Search for the cell housing the specified text and yield its (x, y) center coordinate. 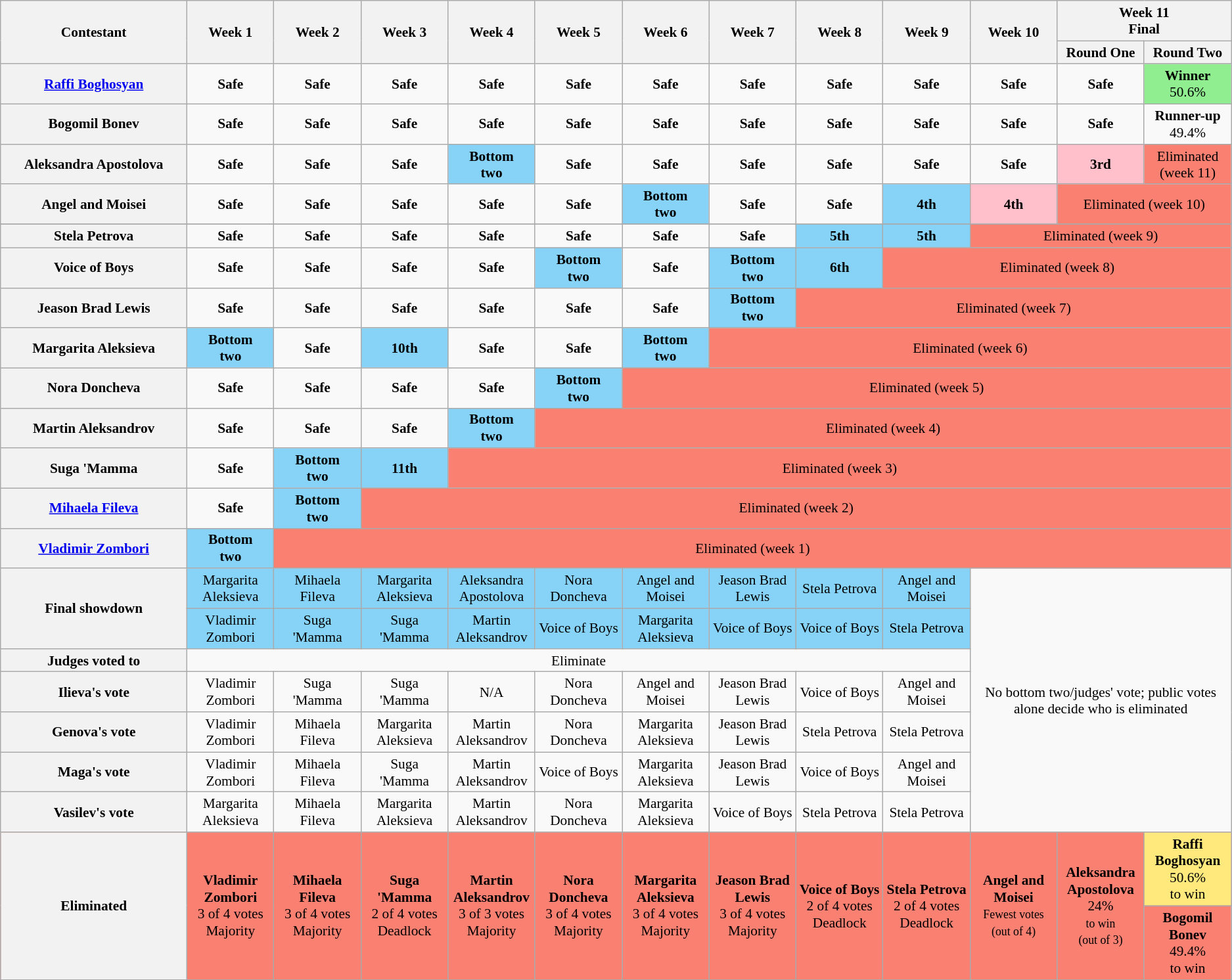
Eliminated (week 10) (1145, 205)
Eliminated (week 2) (796, 508)
Week 1 (231, 33)
Week 7 (752, 33)
Raffi Boghosyan (94, 84)
Vasilev's vote (94, 812)
Eliminated (week 8) (1057, 268)
No bottom two/judges' vote; public votes alone decide who is eliminated (1101, 700)
Judges voted to (94, 661)
Stela Petrova2 of 4 votesDeadlock (926, 906)
Week 10 (1013, 33)
Angel and MoiseiFewest votes (out of 4) (1013, 906)
Maga's vote (94, 772)
Week 5 (578, 33)
Eliminated (week 9) (1101, 236)
Martin Aleksandrov3 of 3 votesMajority (491, 906)
Eliminated (week 5) (926, 388)
Suga 'Mamma2 of 4 votesDeadlock (404, 906)
Week 2 (317, 33)
Round One (1101, 53)
Mihaela Fileva3 of 4 votesMajority (317, 906)
6th (840, 268)
Nora Doncheva3 of 4 votesMajority (578, 906)
Eliminated (week 7) (1014, 307)
Aleksandra Apostolova24%to win(out of 3) (1101, 906)
Winner50.6% (1188, 84)
Genova's vote (94, 732)
Week 4 (491, 33)
Eliminate (579, 661)
N/A (491, 692)
Eliminated (week 6) (970, 348)
Round Two (1188, 53)
Week 6 (666, 33)
Vladimir Zombori3 of 4 votesMajority (231, 906)
Week 11Final (1145, 21)
Final showdown (94, 608)
Margarita Aleksieva3 of 4 votesMajority (666, 906)
Week 8 (840, 33)
Raffi Boghosyan50.6%to win (1188, 869)
3rd (1101, 164)
Jeason Brad Lewis3 of 4 votesMajority (752, 906)
11th (404, 468)
Eliminated (week 3) (840, 468)
Bogomil Bonev49.4%to win (1188, 943)
Voice of Boys2 of 4 votesDeadlock (840, 906)
Runner-up49.4% (1188, 125)
Ilieva's vote (94, 692)
Week 9 (926, 33)
Eliminated (94, 906)
Eliminated (week 4) (883, 428)
Eliminated(week 11) (1188, 164)
Bogomil Bonev (94, 125)
10th (404, 348)
Week 3 (404, 33)
Contestant (94, 33)
Eliminated (week 1) (753, 548)
